For the text-containing cell, return its midpoint in (X, Y) coordinate format. 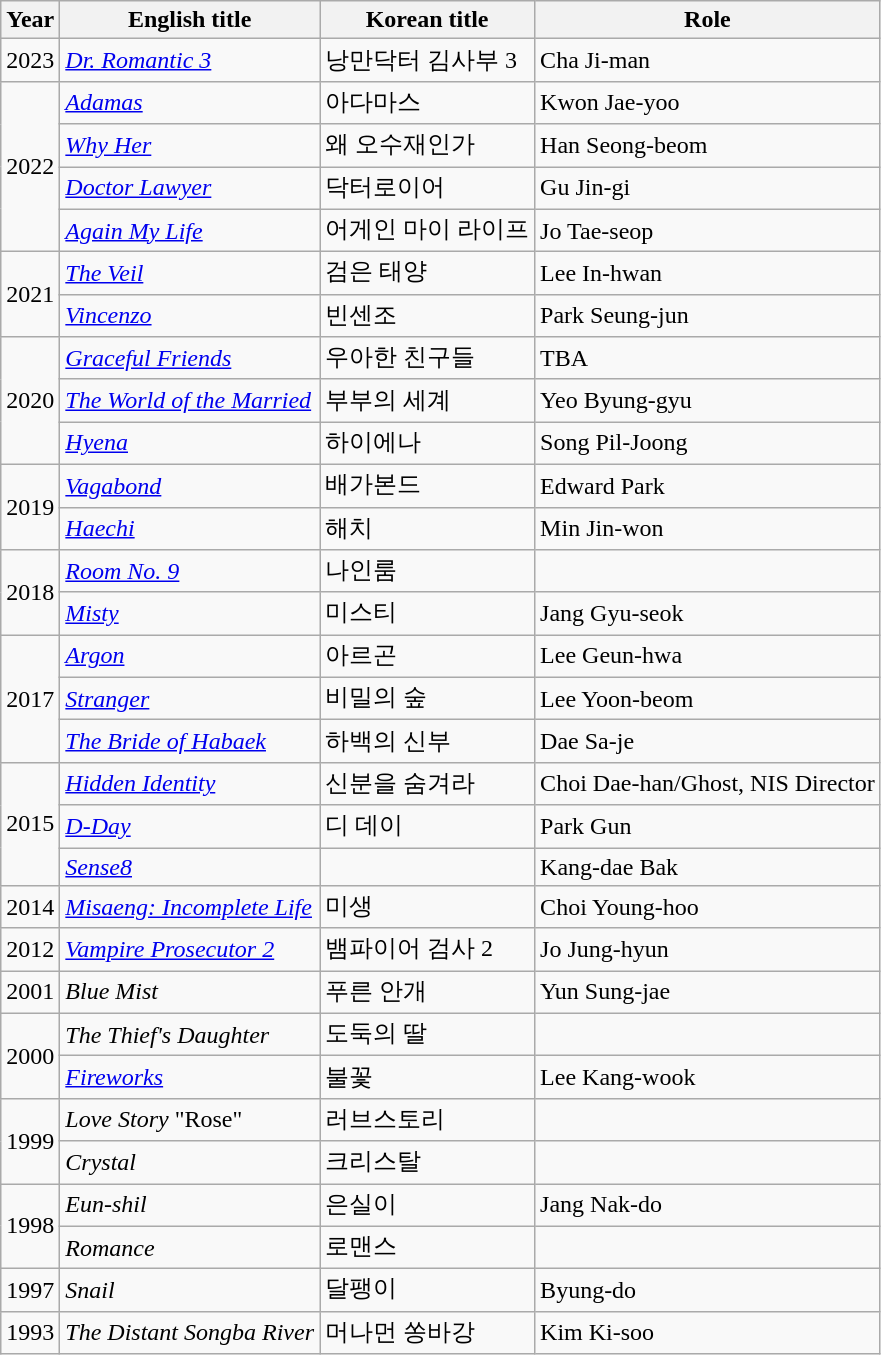
우아한 친구들 (428, 358)
은실이 (428, 1206)
Jang Gyu-seok (708, 614)
부부의 세계 (428, 400)
뱀파이어 검사 2 (428, 950)
해치 (428, 528)
로맨스 (428, 1248)
The Distant Songba River (190, 1332)
Love Story "Rose" (190, 1120)
2014 (30, 908)
푸른 안개 (428, 992)
아르곤 (428, 656)
Again My Life (190, 230)
Vampire Prosecutor 2 (190, 950)
배가본드 (428, 486)
나인룸 (428, 572)
Choi Young-hoo (708, 908)
Hyena (190, 444)
Stranger (190, 698)
하백의 신부 (428, 742)
어게인 마이 라이프 (428, 230)
Romance (190, 1248)
Vagabond (190, 486)
Jo Jung-hyun (708, 950)
Park Seung-jun (708, 316)
Song Pil-Joong (708, 444)
Jang Nak-do (708, 1206)
Vincenzo (190, 316)
Kim Ki-soo (708, 1332)
빈센조 (428, 316)
Kang-dae Bak (708, 867)
Role (708, 20)
2022 (30, 166)
Dr. Romantic 3 (190, 60)
도둑의 딸 (428, 1034)
Graceful Friends (190, 358)
Fireworks (190, 1078)
Yun Sung-jae (708, 992)
2001 (30, 992)
검은 태양 (428, 274)
Min Jin-won (708, 528)
Dae Sa-je (708, 742)
2012 (30, 950)
English title (190, 20)
The Bride of Habaek (190, 742)
1999 (30, 1140)
Eun-shil (190, 1206)
2018 (30, 592)
아다마스 (428, 102)
Lee Yoon-beom (708, 698)
Gu Jin-gi (708, 188)
Jo Tae-seop (708, 230)
2020 (30, 401)
닥터로이어 (428, 188)
미생 (428, 908)
Year (30, 20)
미스티 (428, 614)
Misaeng: Incomplete Life (190, 908)
Korean title (428, 20)
하이에나 (428, 444)
1998 (30, 1226)
디 데이 (428, 826)
크리스탈 (428, 1162)
Han Seong-beom (708, 146)
1993 (30, 1332)
2017 (30, 699)
Snail (190, 1290)
Doctor Lawyer (190, 188)
머나먼 쏭바강 (428, 1332)
Room No. 9 (190, 572)
The World of the Married (190, 400)
Adamas (190, 102)
비밀의 숲 (428, 698)
Cha Ji-man (708, 60)
Crystal (190, 1162)
D-Day (190, 826)
Park Gun (708, 826)
2019 (30, 506)
낭만닥터 김사부 3 (428, 60)
Lee Geun-hwa (708, 656)
Byung-do (708, 1290)
Blue Mist (190, 992)
Sense8 (190, 867)
Hidden Identity (190, 784)
Why Her (190, 146)
Haechi (190, 528)
2000 (30, 1056)
TBA (708, 358)
Yeo Byung-gyu (708, 400)
2015 (30, 824)
왜 오수재인가 (428, 146)
Argon (190, 656)
Choi Dae-han/Ghost, NIS Director (708, 784)
Kwon Jae-yoo (708, 102)
Edward Park (708, 486)
2021 (30, 294)
러브스토리 (428, 1120)
The Veil (190, 274)
The Thief's Daughter (190, 1034)
Misty (190, 614)
불꽃 (428, 1078)
1997 (30, 1290)
신분을 숨겨라 (428, 784)
Lee In-hwan (708, 274)
Lee Kang-wook (708, 1078)
달팽이 (428, 1290)
2023 (30, 60)
